Extract the [x, y] coordinate from the center of the cell holding the provided text.  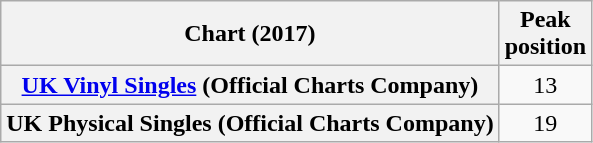
UK Physical Singles (Official Charts Company) [250, 123]
19 [545, 123]
Peakposition [545, 34]
Chart (2017) [250, 34]
13 [545, 85]
UK Vinyl Singles (Official Charts Company) [250, 85]
